Capture the cell that displays the provided text and extract its (X, Y) central coordinate. 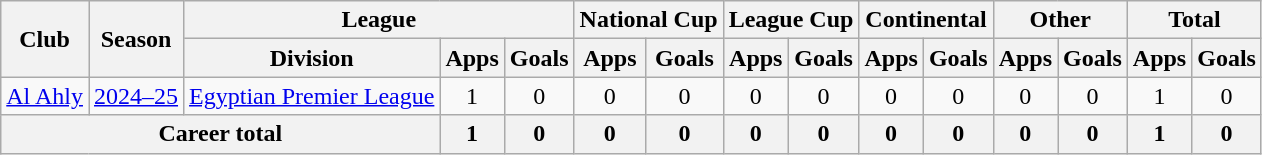
Other (1060, 20)
Division (312, 58)
Season (136, 39)
2024–25 (136, 96)
League Cup (791, 20)
League (379, 20)
Career total (220, 134)
Egyptian Premier League (312, 96)
Continental (926, 20)
Al Ahly (45, 96)
Total (1194, 20)
Club (45, 39)
National Cup (648, 20)
